From the cell containing the given text, extract its center point as (x, y) coordinate. 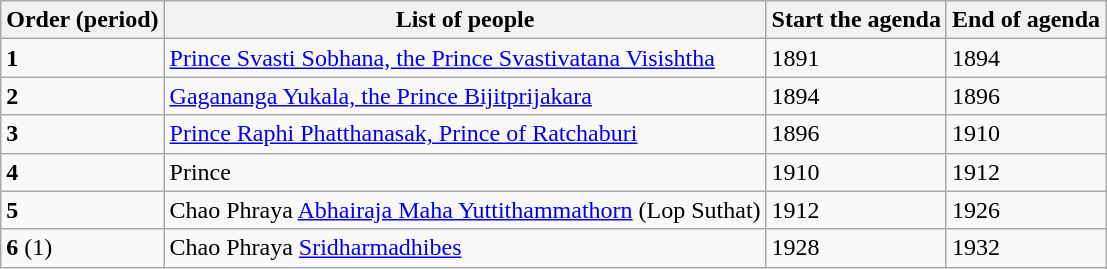
5 (82, 210)
Chao Phraya Sridharmadhibes (465, 248)
End of agenda (1026, 20)
Order (period) (82, 20)
Chao Phraya Abhairaja Maha Yuttithammathorn (Lop Suthat) (465, 210)
1932 (1026, 248)
Gagananga Yukala, the Prince Bijitprijakara (465, 96)
1 (82, 58)
Prince Raphi Phatthanasak, Prince of Ratchaburi (465, 134)
1928 (856, 248)
Prince Svasti Sobhana, the Prince Svastivatana Visishtha (465, 58)
1926 (1026, 210)
1891 (856, 58)
6 (1) (82, 248)
Prince (465, 172)
3 (82, 134)
Start the agenda (856, 20)
List of people (465, 20)
4 (82, 172)
2 (82, 96)
